For the text-containing cell, return its midpoint in [x, y] coordinate format. 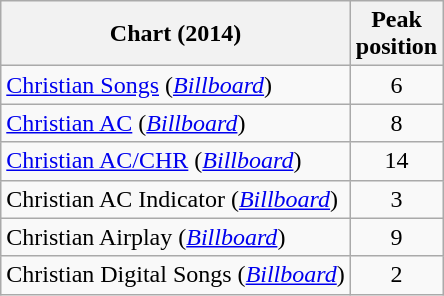
Christian Digital Songs (Billboard) [176, 275]
Christian Songs (Billboard) [176, 85]
Christian AC/CHR (Billboard) [176, 161]
6 [396, 85]
14 [396, 161]
2 [396, 275]
Chart (2014) [176, 34]
Peakposition [396, 34]
3 [396, 199]
Christian AC (Billboard) [176, 123]
8 [396, 123]
Christian AC Indicator (Billboard) [176, 199]
Christian Airplay (Billboard) [176, 237]
9 [396, 237]
